Identify which cell holds the provided text, then report its (X, Y) central coordinate. 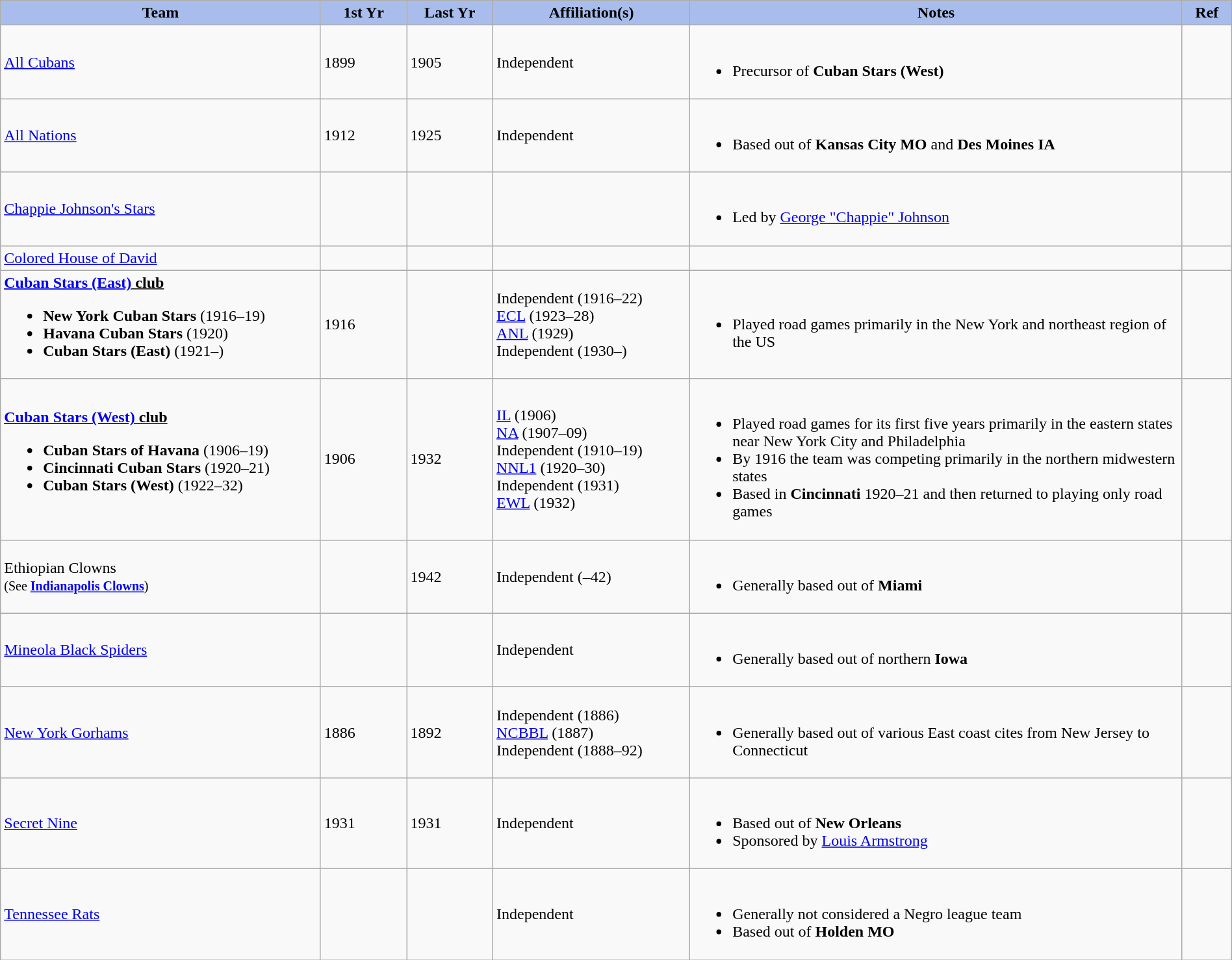
1st Yr (364, 13)
IL (1906)NA (1907–09)Independent (1910–19)NNL1 (1920–30)Independent (1931)EWL (1932) (591, 459)
Played road games primarily in the New York and northeast region of the US (936, 325)
Tennessee Rats (161, 914)
Mineola Black Spiders (161, 650)
Chappie Johnson's Stars (161, 209)
Affiliation(s) (591, 13)
All Cubans (161, 62)
Ethiopian Clowns(See Indianapolis Clowns) (161, 577)
1932 (450, 459)
Based out of New OrleansSponsored by Louis Armstrong (936, 823)
All Nations (161, 135)
Independent (1916–22)ECL (1923–28)ANL (1929)Independent (1930–) (591, 325)
1916 (364, 325)
Generally based out of various East coast cites from New Jersey to Connecticut (936, 732)
Ref (1207, 13)
New York Gorhams (161, 732)
Independent (1886)NCBBL (1887)Independent (1888–92) (591, 732)
1886 (364, 732)
1925 (450, 135)
1899 (364, 62)
Generally based out of northern Iowa (936, 650)
Generally not considered a Negro league teamBased out of Holden MO (936, 914)
Colored House of David (161, 258)
Generally based out of Miami (936, 577)
Independent (–42) (591, 577)
1942 (450, 577)
Secret Nine (161, 823)
Cuban Stars (West) clubCuban Stars of Havana (1906–19)Cincinnati Cuban Stars (1920–21)Cuban Stars (West) (1922–32) (161, 459)
Notes (936, 13)
Team (161, 13)
Led by George "Chappie" Johnson (936, 209)
1892 (450, 732)
Cuban Stars (East) clubNew York Cuban Stars (1916–19)Havana Cuban Stars (1920)Cuban Stars (East) (1921–) (161, 325)
Based out of Kansas City MO and Des Moines IA (936, 135)
Last Yr (450, 13)
1906 (364, 459)
1905 (450, 62)
Precursor of Cuban Stars (West) (936, 62)
1912 (364, 135)
